Capture the cell that displays the provided text and extract its (X, Y) central coordinate. 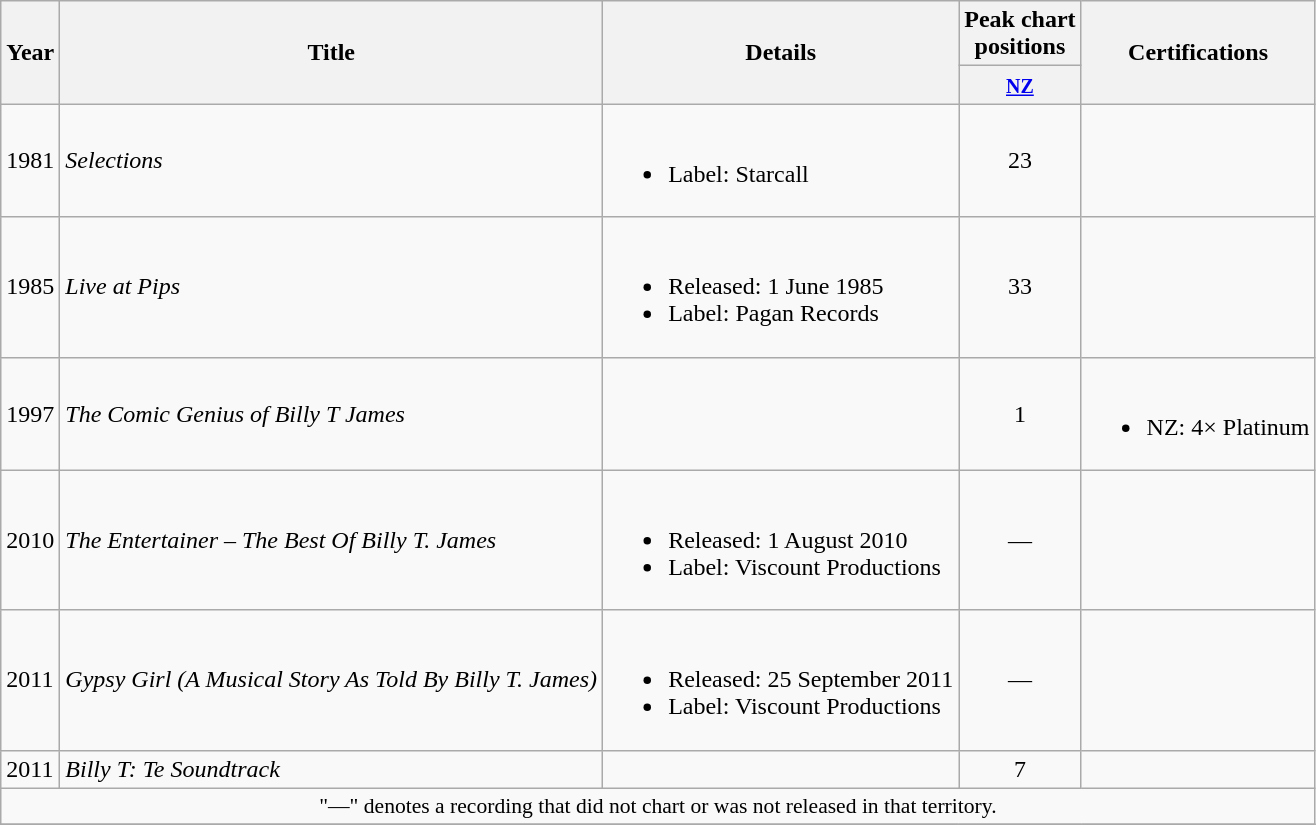
Released: 25 September 2011Label: Viscount Productions (781, 680)
NZ (1020, 85)
1 (1020, 414)
Released: 1 August 2010Label: Viscount Productions (781, 540)
The Entertainer – The Best Of Billy T. James (332, 540)
Released: 1 June 1985Label: Pagan Records (781, 287)
Label: Starcall (781, 160)
Year (30, 52)
1981 (30, 160)
NZ: 4× Platinum (1198, 414)
"—" denotes a recording that did not chart or was not released in that territory. (658, 806)
Peak chartpositions (1020, 34)
The Comic Genius of Billy T James (332, 414)
Live at Pips (332, 287)
Title (332, 52)
7 (1020, 769)
Gypsy Girl (A Musical Story As Told By Billy T. James) (332, 680)
33 (1020, 287)
Details (781, 52)
1985 (30, 287)
23 (1020, 160)
2010 (30, 540)
Certifications (1198, 52)
Selections (332, 160)
1997 (30, 414)
Billy T: Te Soundtrack (332, 769)
